Provide the (X, Y) coordinate of the cell's center where the given text is located.  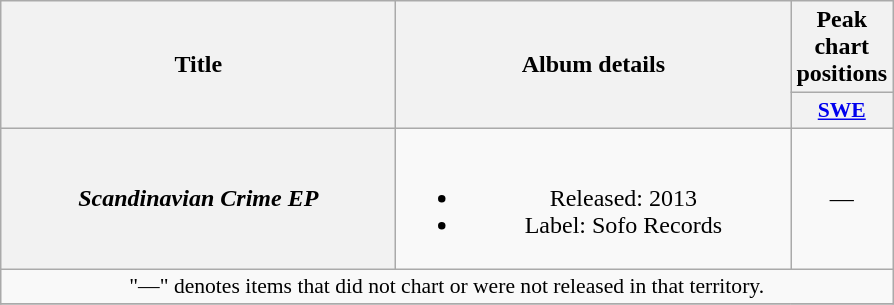
Released: 2013Label: Sofo Records (594, 198)
Album details (594, 65)
Title (198, 65)
"—" denotes items that did not chart or were not released in that territory. (447, 286)
— (842, 198)
Peakchartpositions (842, 47)
Scandinavian Crime EP (198, 198)
SWE (842, 111)
